Return the (x, y) coordinate for the center point of the cell that contains the specified text.  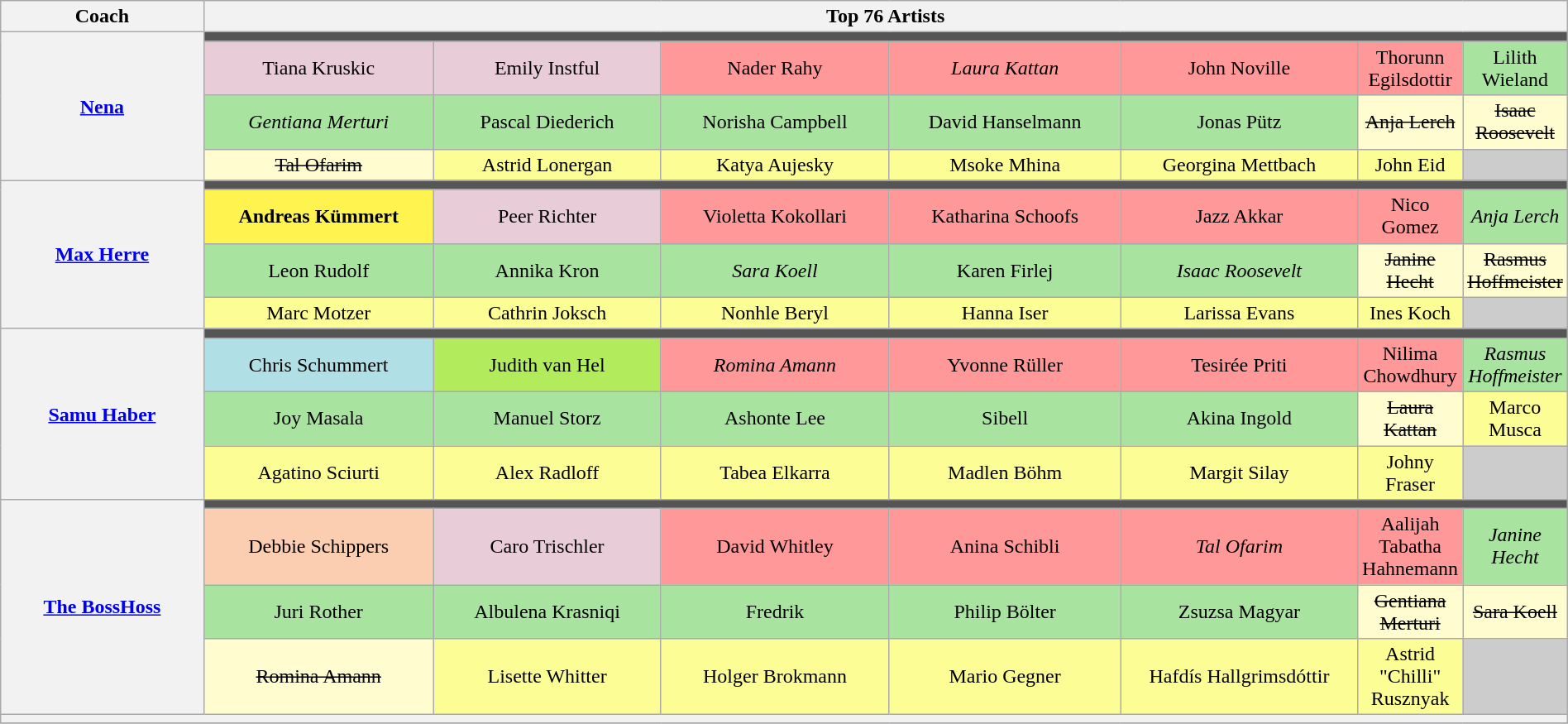
Norisha Campbell (775, 122)
Ines Koch (1411, 313)
Tesirée Priti (1239, 364)
Tiana Kruskic (318, 68)
Aalijah Tabatha Hahnemann (1411, 547)
Madlen Böhm (1005, 472)
Albulena Krasniqi (547, 612)
Top 76 Artists (885, 17)
Alex Radloff (547, 472)
Leon Rudolf (318, 270)
Zsuzsa Magyar (1239, 612)
Manuel Storz (547, 419)
Annika Kron (547, 270)
Nena (103, 106)
Chris Schummert (318, 364)
Nico Gomez (1411, 217)
Astrid "Chilli" Rusznyak (1411, 677)
Coach (103, 17)
Marc Motzer (318, 313)
Nonhle Beryl (775, 313)
Nader Rahy (775, 68)
Msoke Mhina (1005, 165)
Nilima Chowdhury (1411, 364)
David Hanselmann (1005, 122)
Johny Fraser (1411, 472)
Jazz Akkar (1239, 217)
Yvonne Rüller (1005, 364)
Katya Aujesky (775, 165)
Astrid Lonergan (547, 165)
Agatino Sciurti (318, 472)
Juri Rother (318, 612)
John Eid (1411, 165)
Larissa Evans (1239, 313)
Ashonte Lee (775, 419)
Caro Trischler (547, 547)
Samu Haber (103, 414)
Akina Ingold (1239, 419)
Peer Richter (547, 217)
Georgina Mettbach (1239, 165)
Mario Gegner (1005, 677)
Philip Bölter (1005, 612)
Violetta Kokollari (775, 217)
Fredrik (775, 612)
Thorunn Egilsdottir (1411, 68)
Hanna Iser (1005, 313)
David Whitley (775, 547)
Holger Brokmann (775, 677)
The BossHoss (103, 607)
Sibell (1005, 419)
Marco Musca (1515, 419)
Lisette Whitter (547, 677)
Emily Instful (547, 68)
Debbie Schippers (318, 547)
Max Herre (103, 255)
Katharina Schoofs (1005, 217)
Joy Masala (318, 419)
Pascal Diederich (547, 122)
Margit Silay (1239, 472)
Cathrin Joksch (547, 313)
John Noville (1239, 68)
Hafdís Hallgrimsdóttir (1239, 677)
Jonas Pütz (1239, 122)
Tabea Elkarra (775, 472)
Lilith Wieland (1515, 68)
Karen Firlej (1005, 270)
Judith van Hel (547, 364)
Anina Schibli (1005, 547)
Andreas Kümmert (318, 217)
